Output the [X, Y] coordinate of the center of the cell containing the given text.  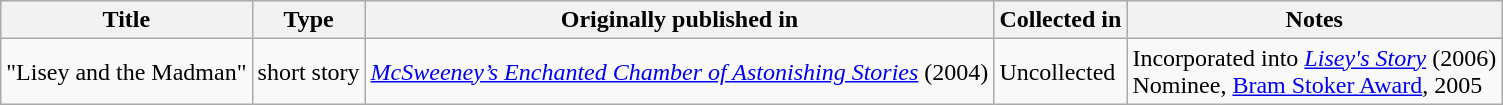
Uncollected [1060, 72]
Type [308, 20]
Notes [1314, 20]
McSweeney’s Enchanted Chamber of Astonishing Stories (2004) [680, 72]
Incorporated into Lisey's Story (2006)Nominee, Bram Stoker Award, 2005 [1314, 72]
Originally published in [680, 20]
Title [126, 20]
"Lisey and the Madman" [126, 72]
short story [308, 72]
Collected in [1060, 20]
